Return (X, Y) of the center of cell containing provided text 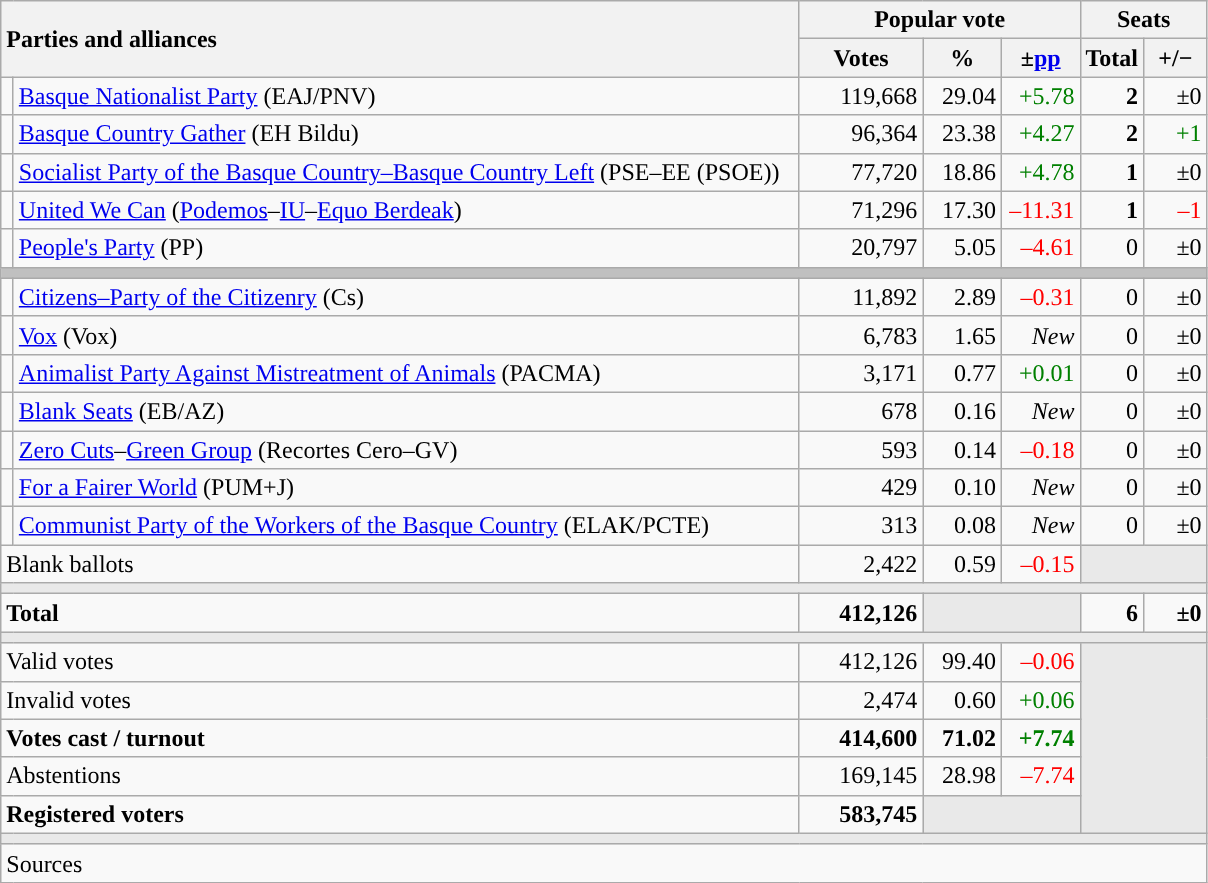
429 (861, 488)
414,600 (861, 738)
Votes cast / turnout (400, 738)
29.04 (962, 96)
Animalist Party Against Mistreatment of Animals (PACMA) (406, 373)
6,783 (861, 335)
17.30 (962, 210)
Valid votes (400, 662)
0.16 (962, 411)
Parties and alliances (400, 39)
119,668 (861, 96)
593 (861, 449)
Votes (861, 58)
+5.78 (1040, 96)
+/− (1176, 58)
+4.27 (1040, 134)
–0.15 (1040, 564)
0.77 (962, 373)
–0.31 (1040, 297)
71,296 (861, 210)
Vox (Vox) (406, 335)
+0.01 (1040, 373)
23.38 (962, 134)
People's Party (PP) (406, 248)
Abstentions (400, 776)
Zero Cuts–Green Group (Recortes Cero–GV) (406, 449)
Registered voters (400, 814)
Blank Seats (EB/AZ) (406, 411)
Socialist Party of the Basque Country–Basque Country Left (PSE–EE (PSOE)) (406, 172)
0.08 (962, 526)
28.98 (962, 776)
2,422 (861, 564)
0.14 (962, 449)
+7.74 (1040, 738)
96,364 (861, 134)
–0.06 (1040, 662)
–11.31 (1040, 210)
Blank ballots (400, 564)
2,474 (861, 700)
For a Fairer World (PUM+J) (406, 488)
Basque Country Gather (EH Bildu) (406, 134)
5.05 (962, 248)
+0.06 (1040, 700)
313 (861, 526)
±pp (1040, 58)
Citizens–Party of the Citizenry (Cs) (406, 297)
1.65 (962, 335)
18.86 (962, 172)
678 (861, 411)
169,145 (861, 776)
20,797 (861, 248)
–1 (1176, 210)
Communist Party of the Workers of the Basque Country (ELAK/PCTE) (406, 526)
–4.61 (1040, 248)
2.89 (962, 297)
% (962, 58)
583,745 (861, 814)
Sources (604, 863)
Seats (1144, 20)
6 (1112, 613)
0.60 (962, 700)
+1 (1176, 134)
United We Can (Podemos–IU–Equo Berdeak) (406, 210)
11,892 (861, 297)
Popular vote (940, 20)
–0.18 (1040, 449)
0.10 (962, 488)
77,720 (861, 172)
0.59 (962, 564)
99.40 (962, 662)
–7.74 (1040, 776)
71.02 (962, 738)
+4.78 (1040, 172)
3,171 (861, 373)
Invalid votes (400, 700)
Basque Nationalist Party (EAJ/PNV) (406, 96)
